Scan for the cell matching the given text and deliver its (x, y) coordinate at center. 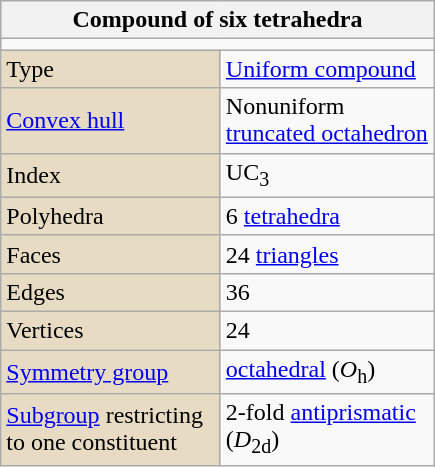
UC3 (327, 175)
Nonuniform truncated octahedron (327, 120)
Compound of six tetrahedra (218, 20)
Subgroup restricting to one constituent (111, 430)
36 (327, 292)
octahedral (Oh) (327, 372)
Index (111, 175)
Edges (111, 292)
24 (327, 331)
Convex hull (111, 120)
6 tetrahedra (327, 216)
Type (111, 69)
24 triangles (327, 254)
Faces (111, 254)
Uniform compound (327, 69)
Polyhedra (111, 216)
Vertices (111, 331)
2-fold antiprismatic (D2d) (327, 430)
Symmetry group (111, 372)
